Scan for the cell matching the given text and deliver its (X, Y) coordinate at center. 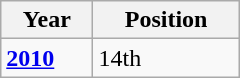
Position (166, 20)
14th (166, 58)
Year (47, 20)
2010 (47, 58)
